Scan for the cell matching the given text and deliver its [X, Y] coordinate at center. 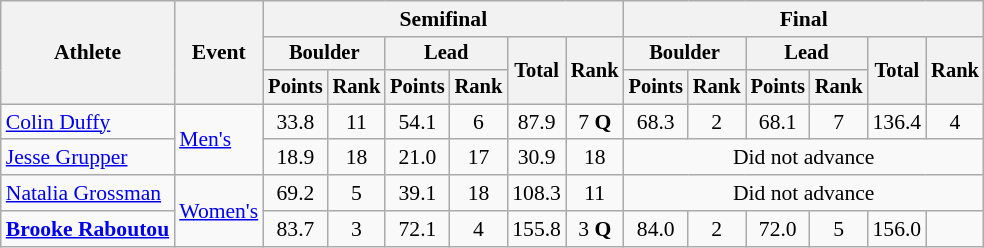
17 [479, 158]
83.7 [295, 229]
156.0 [898, 229]
Final [804, 19]
87.9 [536, 122]
3 Q [595, 229]
72.0 [778, 229]
Colin Duffy [88, 122]
68.3 [656, 122]
Brooke Raboutou [88, 229]
30.9 [536, 158]
39.1 [417, 193]
Men's [218, 140]
Natalia Grossman [88, 193]
21.0 [417, 158]
136.4 [898, 122]
84.0 [656, 229]
33.8 [295, 122]
Athlete [88, 52]
18.9 [295, 158]
7 Q [595, 122]
Jesse Grupper [88, 158]
68.1 [778, 122]
Women's [218, 210]
Semifinal [443, 19]
108.3 [536, 193]
7 [839, 122]
Event [218, 52]
54.1 [417, 122]
155.8 [536, 229]
72.1 [417, 229]
69.2 [295, 193]
6 [479, 122]
3 [357, 229]
